Scan for the cell matching the given text and deliver its [X, Y] coordinate at center. 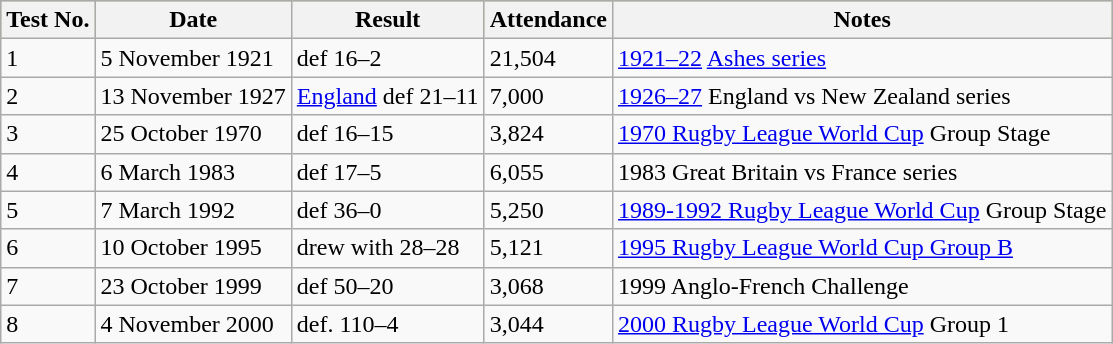
7 March 1992 [193, 210]
5 [48, 210]
23 October 1999 [193, 286]
def 16–2 [388, 58]
3,044 [548, 324]
1921–22 Ashes series [862, 58]
drew with 28–28 [388, 248]
1999 Anglo-French Challenge [862, 286]
5,250 [548, 210]
21,504 [548, 58]
1983 Great Britain vs France series [862, 172]
1995 Rugby League World Cup Group B [862, 248]
2 [48, 96]
5 November 1921 [193, 58]
def 36–0 [388, 210]
8 [48, 324]
6,055 [548, 172]
Notes [862, 20]
5,121 [548, 248]
Result [388, 20]
Date [193, 20]
4 November 2000 [193, 324]
4 [48, 172]
6 March 1983 [193, 172]
3 [48, 134]
10 October 1995 [193, 248]
6 [48, 248]
Test No. [48, 20]
def. 110–4 [388, 324]
13 November 1927 [193, 96]
3,068 [548, 286]
1989-1992 Rugby League World Cup Group Stage [862, 210]
1 [48, 58]
def 17–5 [388, 172]
def 50–20 [388, 286]
def 16–15 [388, 134]
3,824 [548, 134]
Attendance [548, 20]
1926–27 England vs New Zealand series [862, 96]
25 October 1970 [193, 134]
2000 Rugby League World Cup Group 1 [862, 324]
7,000 [548, 96]
7 [48, 286]
1970 Rugby League World Cup Group Stage [862, 134]
England def 21–11 [388, 96]
